Search for the cell housing the specified text and yield its (x, y) center coordinate. 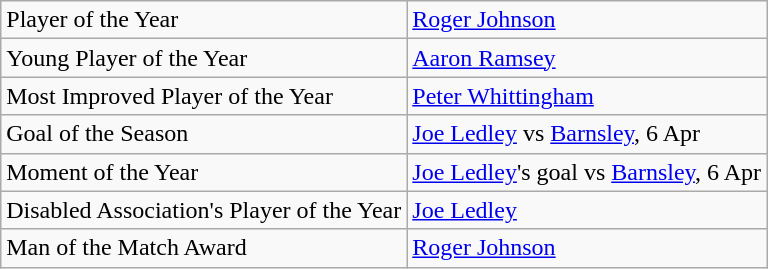
Disabled Association's Player of the Year (204, 210)
Young Player of the Year (204, 58)
Joe Ledley's goal vs Barnsley, 6 Apr (587, 172)
Joe Ledley (587, 210)
Moment of the Year (204, 172)
Most Improved Player of the Year (204, 96)
Joe Ledley vs Barnsley, 6 Apr (587, 134)
Player of the Year (204, 20)
Man of the Match Award (204, 248)
Aaron Ramsey (587, 58)
Peter Whittingham (587, 96)
Goal of the Season (204, 134)
